Output the (x, y) coordinate of the center of the cell containing the given text.  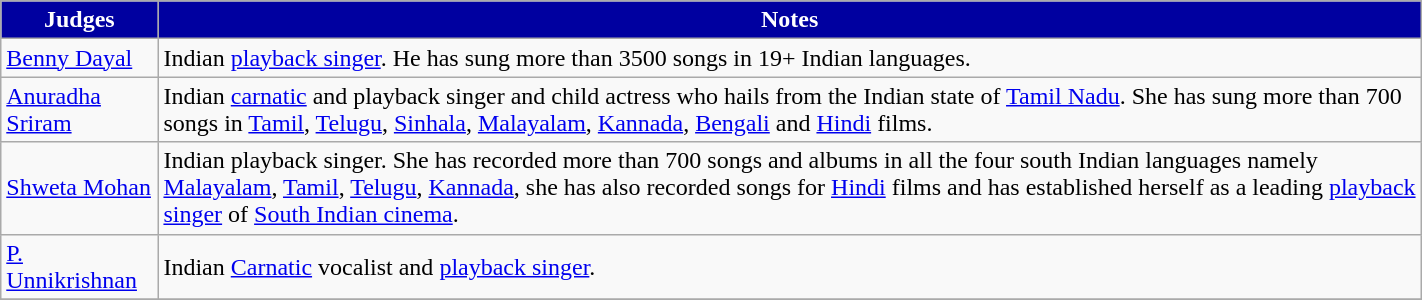
Shweta Mohan (80, 188)
Notes (790, 20)
Judges (80, 20)
Indian Carnatic vocalist and playback singer. (790, 266)
Benny Dayal (80, 58)
Anuradha Sriram (80, 110)
P. Unnikrishnan (80, 266)
Indian playback singer. He has sung more than 3500 songs in 19+ Indian languages. (790, 58)
